Return [x, y] of the center of cell containing provided text 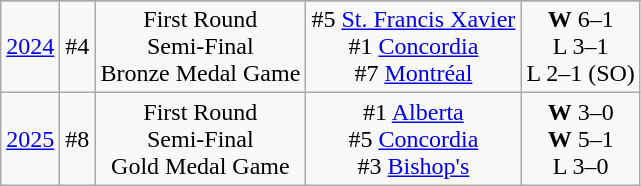
2025 [30, 139]
First RoundSemi-FinalBronze Medal Game [200, 47]
W 3–0W 5–1L 3–0 [581, 139]
#4 [78, 47]
First RoundSemi-FinalGold Medal Game [200, 139]
2024 [30, 47]
W 6–1L 3–1L 2–1 (SO) [581, 47]
#5 St. Francis Xavier#1 Concordia #7 Montréal [414, 47]
#8 [78, 139]
#1 Alberta#5 Concordia #3 Bishop's [414, 139]
